Return [x, y] of the center of cell containing provided text 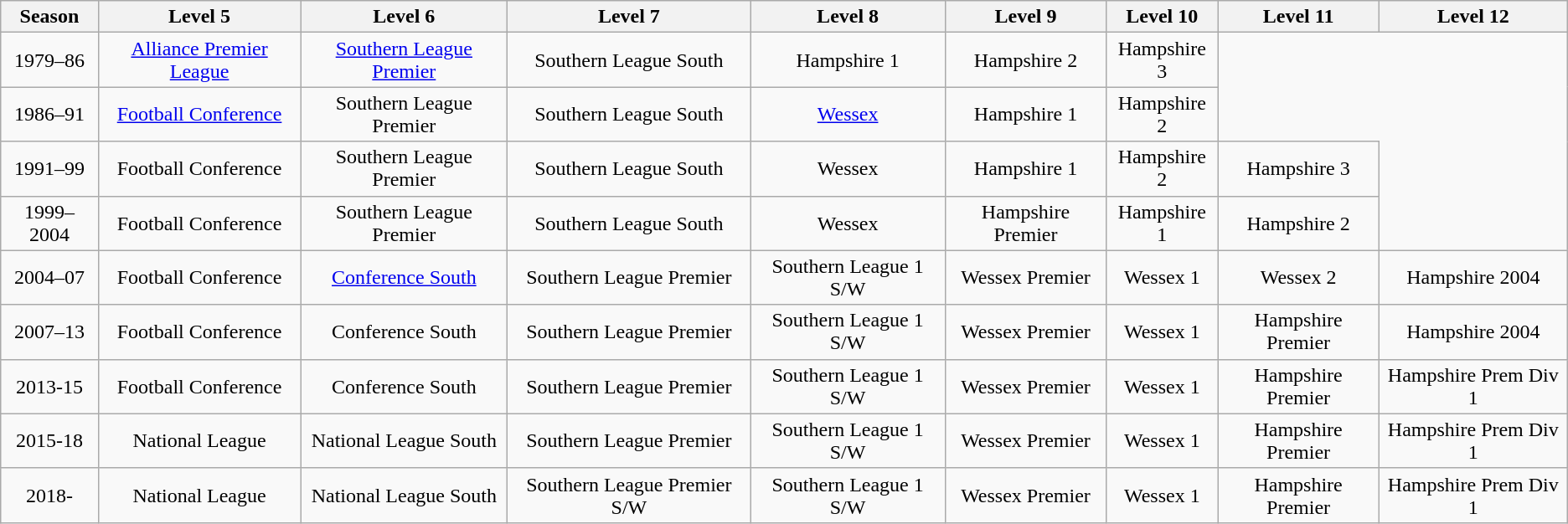
1986–91 [49, 114]
Level 5 [199, 17]
1999–2004 [49, 223]
Wessex 2 [1298, 278]
Season [49, 17]
2007–13 [49, 331]
1979–86 [49, 60]
Level 8 [848, 17]
Level 9 [1025, 17]
Level 12 [1473, 17]
Alliance Premier League [199, 60]
1991–99 [49, 169]
Southern League Premier S/W [629, 496]
Level 7 [629, 17]
Level 6 [404, 17]
2018- [49, 496]
Level 11 [1298, 17]
Level 10 [1163, 17]
2013-15 [49, 387]
2004–07 [49, 278]
2015-18 [49, 440]
